Provide the (x, y) coordinate of the cell's center where the given text is located.  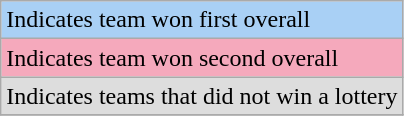
Indicates team won first overall (202, 20)
Indicates teams that did not win a lottery (202, 96)
Indicates team won second overall (202, 58)
